Capture the cell that displays the provided text and extract its (X, Y) central coordinate. 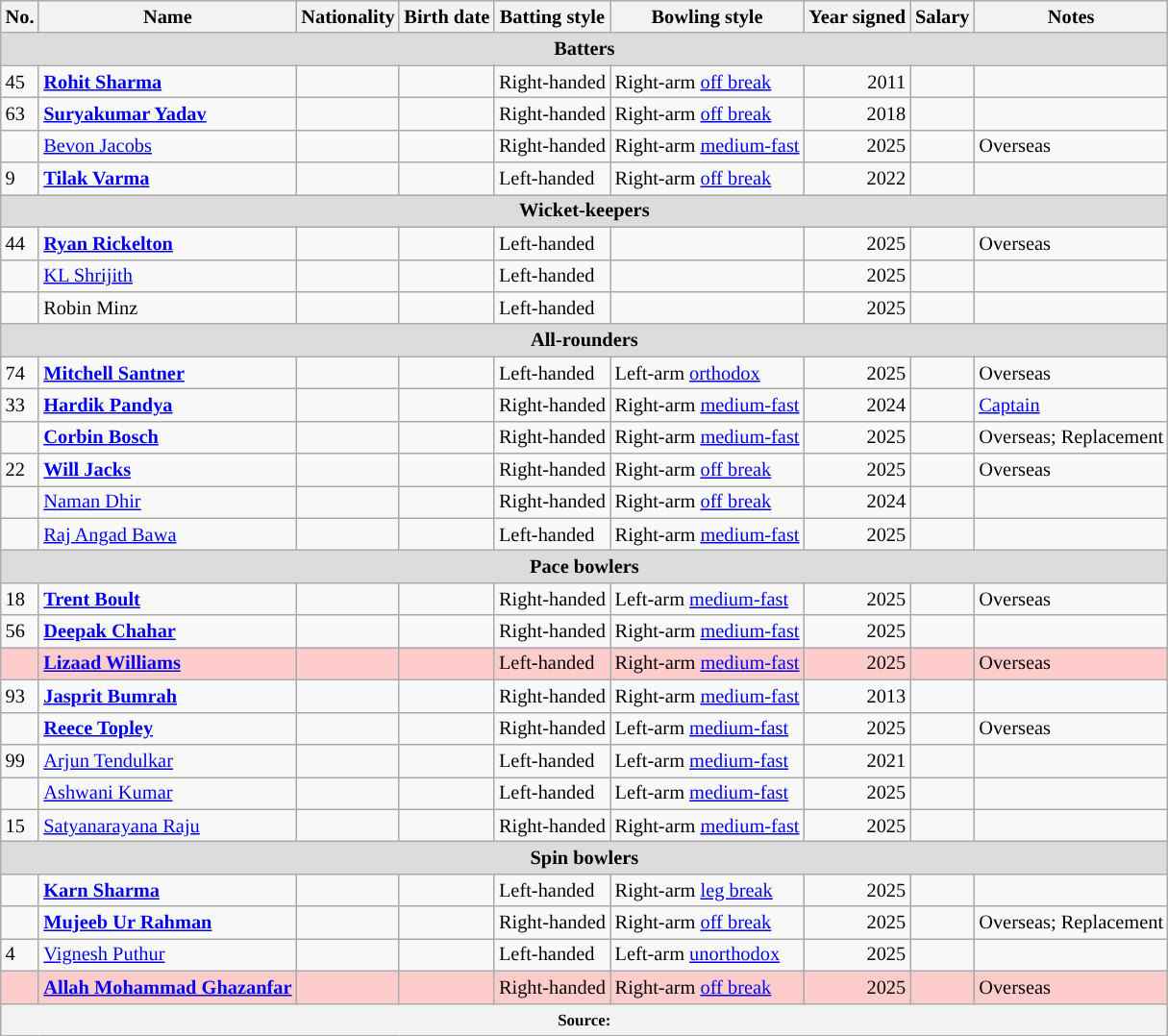
Hardik Pandya (167, 405)
Arjun Tendulkar (167, 760)
15 (20, 826)
Source: (584, 1020)
Trent Boult (167, 599)
2018 (857, 113)
Right-arm leg break (708, 890)
18 (20, 599)
Notes (1071, 16)
Corbin Bosch (167, 437)
All-rounders (584, 340)
Bevon Jacobs (167, 146)
Left-arm unorthodox (708, 954)
Naman Dhir (167, 502)
Ashwani Kumar (167, 793)
Satyanarayana Raju (167, 826)
4 (20, 954)
33 (20, 405)
Salary (942, 16)
Lizaad Williams (167, 663)
63 (20, 113)
KL Shrijith (167, 276)
Will Jacks (167, 470)
Captain (1071, 405)
Pace bowlers (584, 566)
Karn Sharma (167, 890)
Batters (584, 49)
2011 (857, 82)
Year signed (857, 16)
Nationality (348, 16)
Allah Mohammad Ghazanfar (167, 987)
Birth date (446, 16)
Robin Minz (167, 308)
Name (167, 16)
Ryan Rickelton (167, 243)
Left-arm orthodox (708, 373)
9 (20, 179)
Bowling style (708, 16)
Suryakumar Yadav (167, 113)
2022 (857, 179)
Deepak Chahar (167, 631)
Tilak Varma (167, 179)
Batting style (552, 16)
45 (20, 82)
93 (20, 696)
Mujeeb Ur Rahman (167, 923)
Vignesh Puthur (167, 954)
Spin bowlers (584, 857)
74 (20, 373)
Jasprit Bumrah (167, 696)
No. (20, 16)
Mitchell Santner (167, 373)
22 (20, 470)
99 (20, 760)
2013 (857, 696)
Reece Topley (167, 728)
56 (20, 631)
2021 (857, 760)
44 (20, 243)
Rohit Sharma (167, 82)
Wicket-keepers (584, 210)
Raj Angad Bawa (167, 534)
